Scan for the cell matching the given text and deliver its (x, y) coordinate at center. 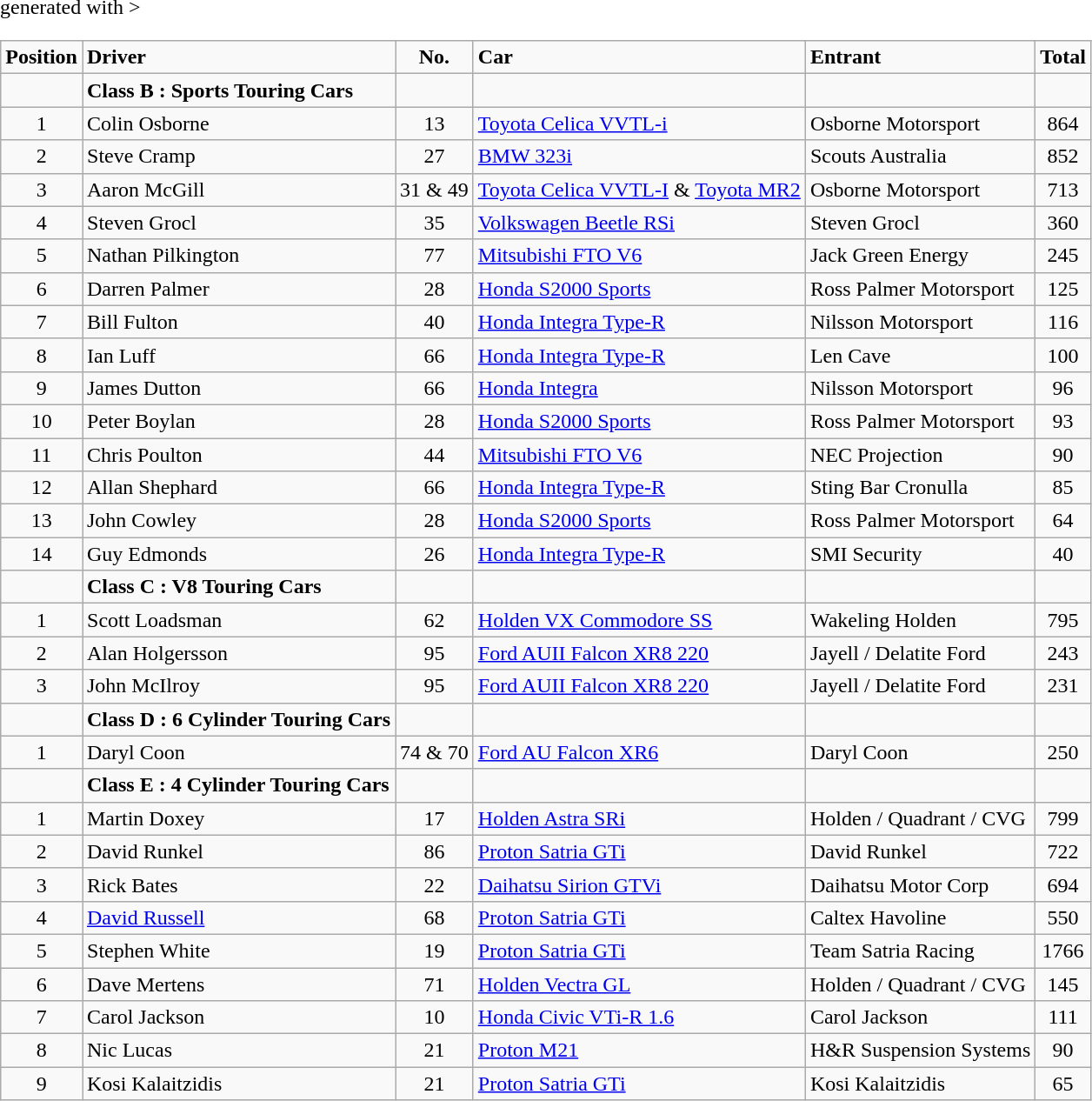
Alan Holgersson (238, 653)
64 (1063, 521)
93 (1063, 421)
John Cowley (238, 521)
Ford AU Falcon XR6 (639, 752)
1766 (1063, 951)
No. (435, 57)
Peter Boylan (238, 421)
Ian Luff (238, 355)
231 (1063, 686)
243 (1063, 653)
Jack Green Energy (920, 256)
26 (435, 554)
71 (435, 984)
550 (1063, 917)
David Russell (238, 917)
SMI Security (920, 554)
Nic Lucas (238, 1051)
799 (1063, 818)
Scouts Australia (920, 157)
Rick Bates (238, 884)
Colin Osborne (238, 123)
Stephen White (238, 951)
Honda Civic VTi-R 1.6 (639, 1018)
Aaron McGill (238, 190)
12 (42, 488)
Proton M21 (639, 1051)
Entrant (920, 57)
Caltex Havoline (920, 917)
Holden VX Commodore SS (639, 620)
17 (435, 818)
Class C : V8 Touring Cars (238, 587)
145 (1063, 984)
NEC Projection (920, 455)
27 (435, 157)
795 (1063, 620)
Holden Vectra GL (639, 984)
Car (639, 57)
H&R Suspension Systems (920, 1051)
62 (435, 620)
Class D : 6 Cylinder Touring Cars (238, 719)
Team Satria Racing (920, 951)
Daihatsu Sirion GTVi (639, 884)
722 (1063, 851)
35 (435, 223)
Chris Poulton (238, 455)
86 (435, 851)
694 (1063, 884)
Class E : 4 Cylinder Touring Cars (238, 785)
713 (1063, 190)
100 (1063, 355)
864 (1063, 123)
James Dutton (238, 388)
Position (42, 57)
245 (1063, 256)
14 (42, 554)
250 (1063, 752)
Driver (238, 57)
111 (1063, 1018)
125 (1063, 289)
852 (1063, 157)
85 (1063, 488)
Class B : Sports Touring Cars (238, 90)
22 (435, 884)
Dave Mertens (238, 984)
77 (435, 256)
44 (435, 455)
116 (1063, 322)
Holden Astra SRi (639, 818)
Len Cave (920, 355)
68 (435, 917)
Allan Shephard (238, 488)
Toyota Celica VVTL-i (639, 123)
Steve Cramp (238, 157)
Darren Palmer (238, 289)
Bill Fulton (238, 322)
John McIlroy (238, 686)
Wakeling Holden (920, 620)
65 (1063, 1084)
Volkswagen Beetle RSi (639, 223)
Total (1063, 57)
74 & 70 (435, 752)
360 (1063, 223)
31 & 49 (435, 190)
Sting Bar Cronulla (920, 488)
19 (435, 951)
Honda Integra (639, 388)
Martin Doxey (238, 818)
Toyota Celica VVTL-I & Toyota MR2 (639, 190)
96 (1063, 388)
Scott Loadsman (238, 620)
Guy Edmonds (238, 554)
Daihatsu Motor Corp (920, 884)
11 (42, 455)
BMW 323i (639, 157)
Nathan Pilkington (238, 256)
